Extract the [x, y] coordinate from the center of the cell holding the provided text.  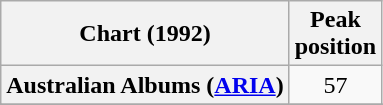
57 [335, 85]
Australian Albums (ARIA) [145, 85]
Chart (1992) [145, 34]
Peakposition [335, 34]
